Provide the (X, Y) coordinate of the cell's center where the given text is located.  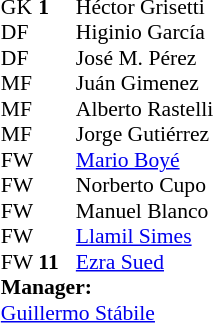
Mario Boyé (144, 160)
José M. Pérez (144, 58)
Jorge Gutiérrez (144, 135)
Manager: (107, 287)
Norberto Cupo (144, 185)
Higinio García (144, 33)
Manuel Blanco (144, 211)
Juán Gimenez (144, 83)
Alberto Rastelli (144, 109)
11 (57, 262)
Ezra Sued (144, 262)
Llamil Simes (144, 237)
